Return the (x, y) coordinate for the center point of the cell that contains the specified text.  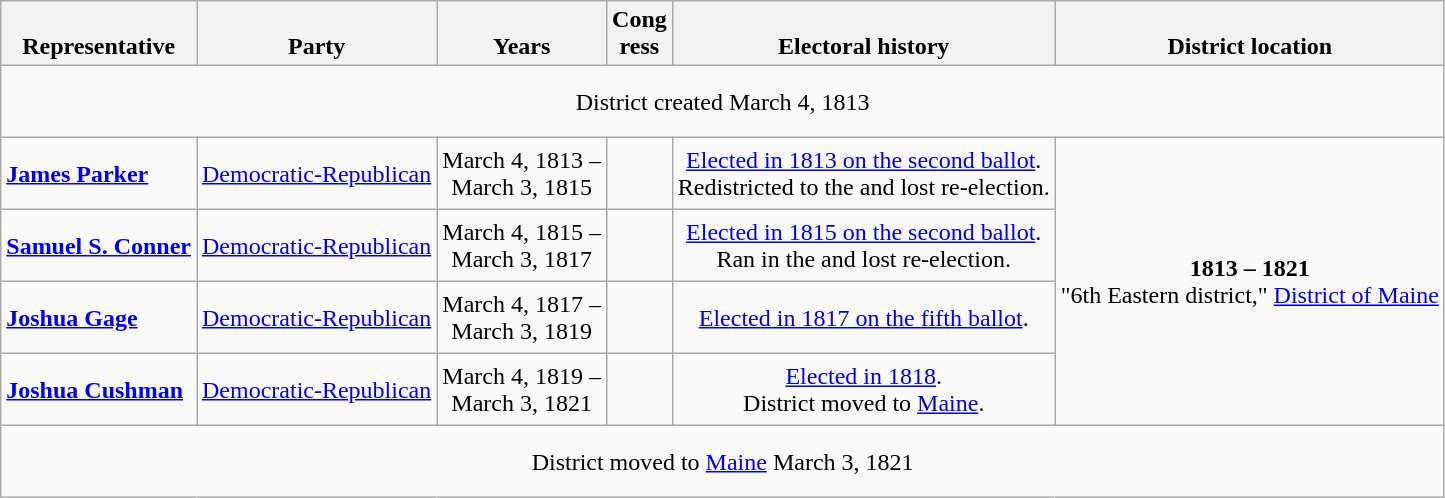
Electoral history (864, 34)
March 4, 1815 –March 3, 1817 (522, 246)
March 4, 1817 –March 3, 1819 (522, 318)
District created March 4, 1813 (723, 102)
Years (522, 34)
Samuel S. Conner (99, 246)
District moved to Maine March 3, 1821 (723, 462)
James Parker (99, 174)
1813 – 1821"6th Eastern district," District of Maine (1250, 282)
Congress (640, 34)
Party (316, 34)
Elected in 1817 on the fifth ballot. (864, 318)
Elected in 1818.District moved to Maine. (864, 390)
Representative (99, 34)
Joshua Cushman (99, 390)
District location (1250, 34)
Joshua Gage (99, 318)
Elected in 1813 on the second ballot.Redistricted to the and lost re-election. (864, 174)
Elected in 1815 on the second ballot.Ran in the and lost re-election. (864, 246)
March 4, 1813 –March 3, 1815 (522, 174)
March 4, 1819 –March 3, 1821 (522, 390)
